Detect which cell encompasses the target text, then output its [x, y] center coordinate. 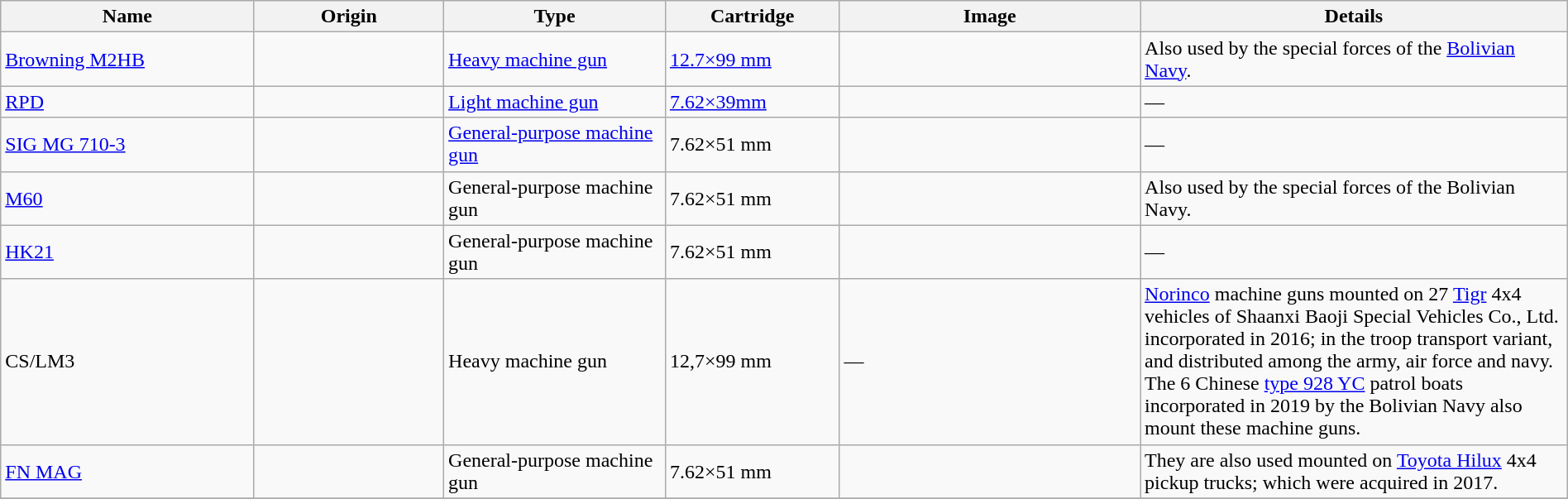
CS/LM3 [127, 362]
M60 [127, 199]
FN MAG [127, 472]
7.62×39mm [752, 102]
HK21 [127, 252]
Type [555, 17]
Browning M2HB [127, 60]
12,7×99 mm [752, 362]
Details [1355, 17]
Cartridge [752, 17]
Origin [349, 17]
12.7×99 mm [752, 60]
RPD [127, 102]
SIG MG 710-3 [127, 144]
Name [127, 17]
They are also used mounted on Toyota Hilux 4x4 pickup trucks; which were acquired in 2017. [1355, 472]
Image [990, 17]
Light machine gun [555, 102]
